Determine the (x, y) coordinate at the center of the cell enclosing the given text.  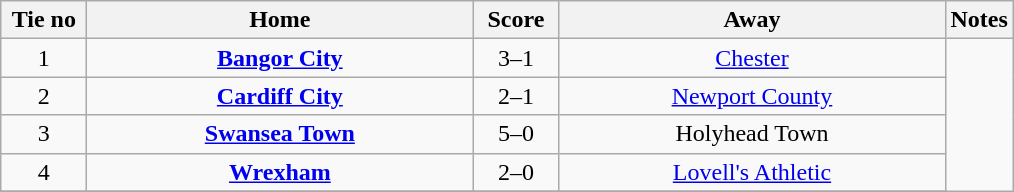
Swansea Town (280, 134)
2 (44, 96)
Tie no (44, 20)
Score (516, 20)
4 (44, 172)
Lovell's Athletic (752, 172)
Bangor City (280, 58)
Home (280, 20)
5–0 (516, 134)
Cardiff City (280, 96)
2–1 (516, 96)
3 (44, 134)
Holyhead Town (752, 134)
Newport County (752, 96)
Notes (979, 20)
3–1 (516, 58)
1 (44, 58)
2–0 (516, 172)
Wrexham (280, 172)
Away (752, 20)
Chester (752, 58)
